From the cell containing the given text, extract its center point as [x, y] coordinate. 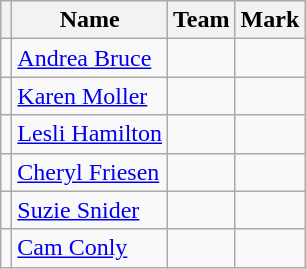
Karen Moller [90, 96]
Cam Conly [90, 248]
Team [202, 20]
Andrea Bruce [90, 58]
Cheryl Friesen [90, 172]
Lesli Hamilton [90, 134]
Mark [270, 20]
Suzie Snider [90, 210]
Name [90, 20]
